Return the (x, y) coordinate for the center point of the cell that contains the specified text.  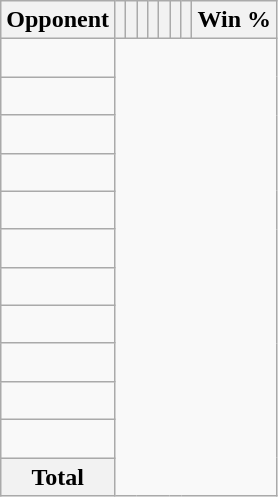
Total (58, 477)
Win % (234, 20)
Opponent (58, 20)
